Extract the [x, y] coordinate from the center of the cell holding the provided text.  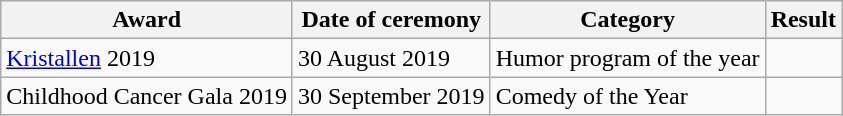
Date of ceremony [391, 20]
Comedy of the Year [628, 96]
Kristallen 2019 [147, 58]
30 August 2019 [391, 58]
Award [147, 20]
Result [803, 20]
Humor program of the year [628, 58]
30 September 2019 [391, 96]
Childhood Cancer Gala 2019 [147, 96]
Category [628, 20]
